Find where the given text appears and provide that cell's center as (X, Y) coordinate. 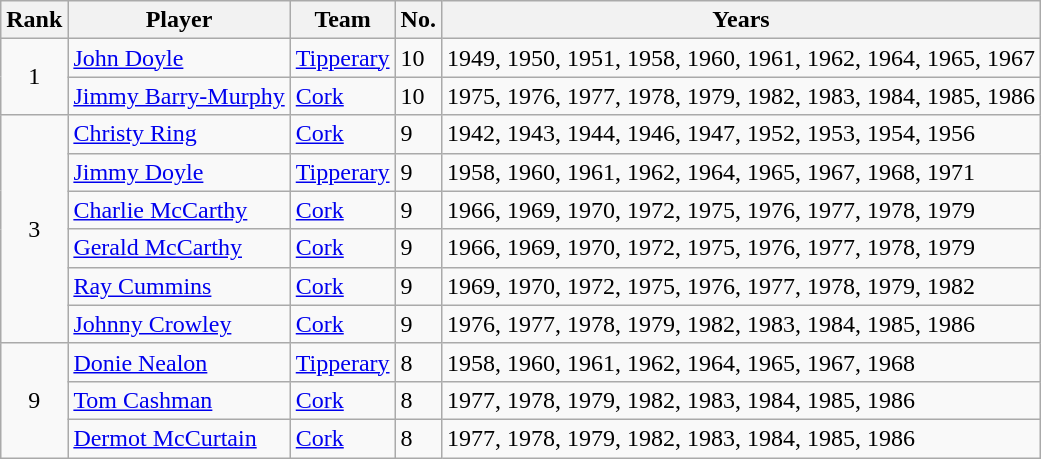
1958, 1960, 1961, 1962, 1964, 1965, 1967, 1968 (740, 362)
Gerald McCarthy (179, 248)
Ray Cummins (179, 286)
Johnny Crowley (179, 324)
Christy Ring (179, 134)
Years (740, 20)
Player (179, 20)
1 (34, 77)
Donie Nealon (179, 362)
No. (418, 20)
3 (34, 229)
Dermot McCurtain (179, 438)
Rank (34, 20)
John Doyle (179, 58)
1958, 1960, 1961, 1962, 1964, 1965, 1967, 1968, 1971 (740, 172)
1969, 1970, 1972, 1975, 1976, 1977, 1978, 1979, 1982 (740, 286)
1976, 1977, 1978, 1979, 1982, 1983, 1984, 1985, 1986 (740, 324)
Tom Cashman (179, 400)
Charlie McCarthy (179, 210)
1949, 1950, 1951, 1958, 1960, 1961, 1962, 1964, 1965, 1967 (740, 58)
1975, 1976, 1977, 1978, 1979, 1982, 1983, 1984, 1985, 1986 (740, 96)
Team (342, 20)
Jimmy Doyle (179, 172)
1942, 1943, 1944, 1946, 1947, 1952, 1953, 1954, 1956 (740, 134)
Jimmy Barry-Murphy (179, 96)
